Return [x, y] of the center of cell containing provided text 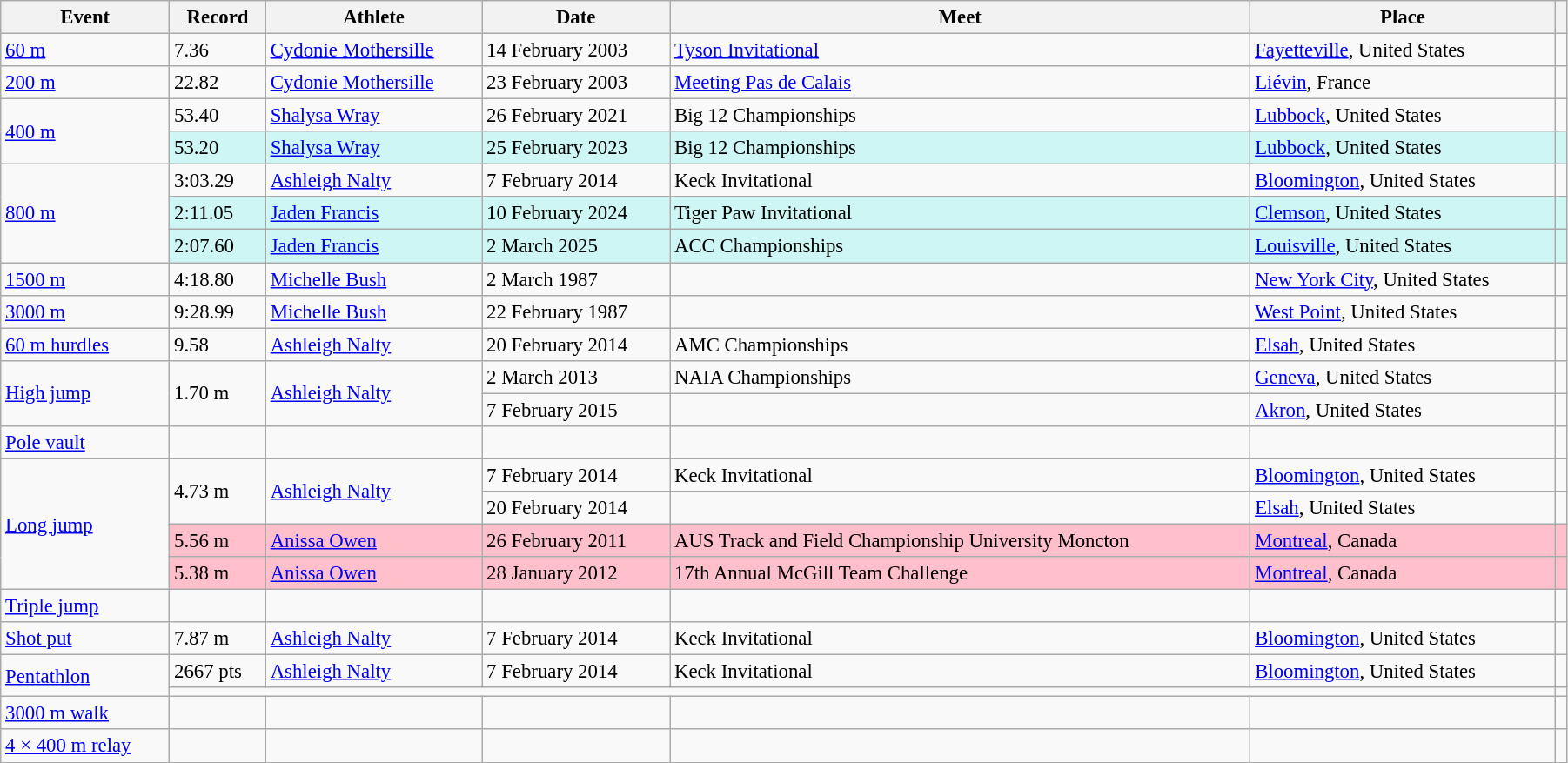
9.58 [218, 345]
New York City, United States [1403, 279]
Long jump [85, 524]
17th Annual McGill Team Challenge [961, 573]
West Point, United States [1403, 311]
3000 m walk [85, 713]
Shot put [85, 639]
Meet [961, 17]
Place [1403, 17]
2 March 1987 [576, 279]
Pole vault [85, 443]
2 March 2013 [576, 377]
25 February 2023 [576, 148]
1500 m [85, 279]
26 February 2011 [576, 540]
Louisville, United States [1403, 246]
Clemson, United States [1403, 213]
Fayetteville, United States [1403, 50]
2:11.05 [218, 213]
1.70 m [218, 393]
Record [218, 17]
23 February 2003 [576, 83]
14 February 2003 [576, 50]
60 m hurdles [85, 345]
4:18.80 [218, 279]
Pentathlon [85, 676]
AUS Track and Field Championship University Moncton [961, 540]
53.20 [218, 148]
Triple jump [85, 606]
Geneva, United States [1403, 377]
Tyson Invitational [961, 50]
60 m [85, 50]
Meeting Pas de Calais [961, 83]
2:07.60 [218, 246]
7.87 m [218, 639]
26 February 2021 [576, 116]
28 January 2012 [576, 573]
400 m [85, 132]
4 × 400 m relay [85, 746]
Date [576, 17]
7 February 2015 [576, 410]
2667 pts [218, 672]
3000 m [85, 311]
800 m [85, 214]
9:28.99 [218, 311]
Athlete [373, 17]
5.38 m [218, 573]
22.82 [218, 83]
ACC Championships [961, 246]
Event [85, 17]
22 February 1987 [576, 311]
7.36 [218, 50]
2 March 2025 [576, 246]
High jump [85, 393]
200 m [85, 83]
4.73 m [218, 491]
3:03.29 [218, 181]
AMC Championships [961, 345]
5.56 m [218, 540]
Tiger Paw Invitational [961, 213]
53.40 [218, 116]
10 February 2024 [576, 213]
Liévin, France [1403, 83]
NAIA Championships [961, 377]
Akron, United States [1403, 410]
